For the text-containing cell, return its midpoint in (X, Y) coordinate format. 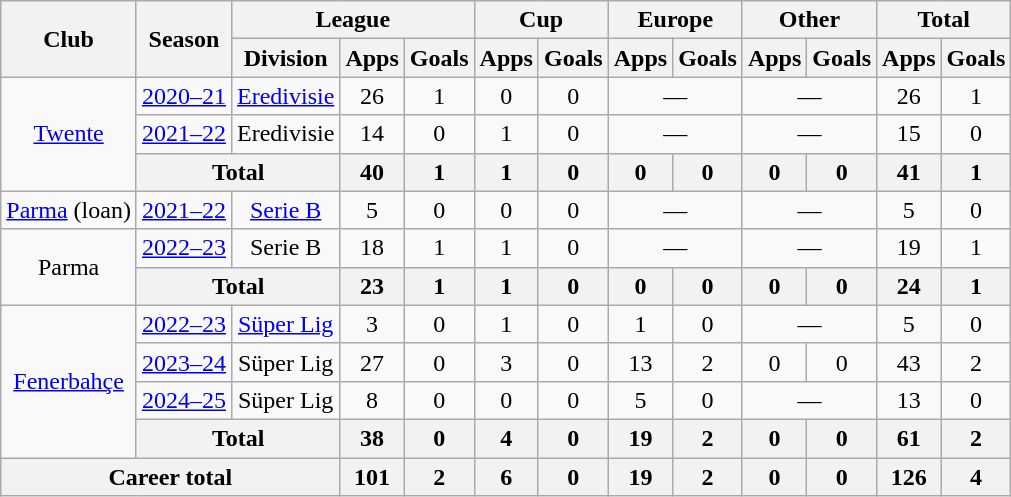
43 (909, 362)
League (352, 20)
8 (372, 400)
2024–25 (184, 400)
Other (809, 20)
18 (372, 248)
Season (184, 39)
15 (909, 134)
Career total (170, 477)
2023–24 (184, 362)
61 (909, 438)
Parma (loan) (69, 210)
Division (285, 58)
Club (69, 39)
14 (372, 134)
27 (372, 362)
Parma (69, 267)
101 (372, 477)
Fenerbahçe (69, 381)
2020–21 (184, 96)
Europe (675, 20)
24 (909, 286)
41 (909, 172)
126 (909, 477)
6 (506, 477)
Cup (541, 20)
23 (372, 286)
40 (372, 172)
38 (372, 438)
Twente (69, 134)
